Search for the cell housing the specified text and yield its (X, Y) center coordinate. 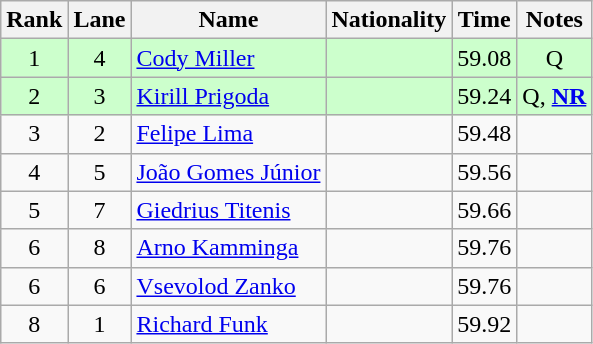
Name (228, 20)
7 (100, 210)
João Gomes Júnior (228, 172)
Arno Kamminga (228, 248)
59.48 (484, 134)
59.92 (484, 324)
Lane (100, 20)
Richard Funk (228, 324)
59.66 (484, 210)
Kirill Prigoda (228, 96)
Q (554, 58)
Nationality (389, 20)
Q, NR (554, 96)
59.08 (484, 58)
Cody Miller (228, 58)
Rank (34, 20)
Notes (554, 20)
59.24 (484, 96)
Time (484, 20)
Felipe Lima (228, 134)
Vsevolod Zanko (228, 286)
Giedrius Titenis (228, 210)
59.56 (484, 172)
